Identify which cell holds the provided text, then report its [x, y] central coordinate. 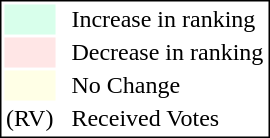
Decrease in ranking [168, 53]
(RV) [29, 119]
Increase in ranking [168, 19]
No Change [168, 85]
Received Votes [168, 119]
